Locate the cell with the specified text and output its [X, Y] center coordinate. 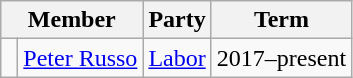
2017–present [281, 58]
Party [177, 20]
Peter Russo [80, 58]
Term [281, 20]
Labor [177, 58]
Member [72, 20]
